Search for the cell housing the specified text and yield its (X, Y) center coordinate. 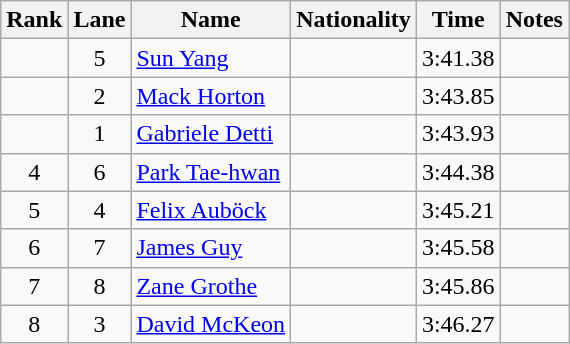
3:44.38 (458, 172)
3:45.86 (458, 286)
Time (458, 20)
1 (100, 134)
Lane (100, 20)
Sun Yang (211, 58)
Nationality (354, 20)
3 (100, 324)
2 (100, 96)
3:46.27 (458, 324)
James Guy (211, 248)
Zane Grothe (211, 286)
3:41.38 (458, 58)
Gabriele Detti (211, 134)
Mack Horton (211, 96)
Rank (34, 20)
David McKeon (211, 324)
3:45.58 (458, 248)
3:45.21 (458, 210)
Park Tae-hwan (211, 172)
3:43.93 (458, 134)
Felix Auböck (211, 210)
3:43.85 (458, 96)
Notes (534, 20)
Name (211, 20)
